Return the [X, Y] coordinate for the center point of the cell that contains the specified text.  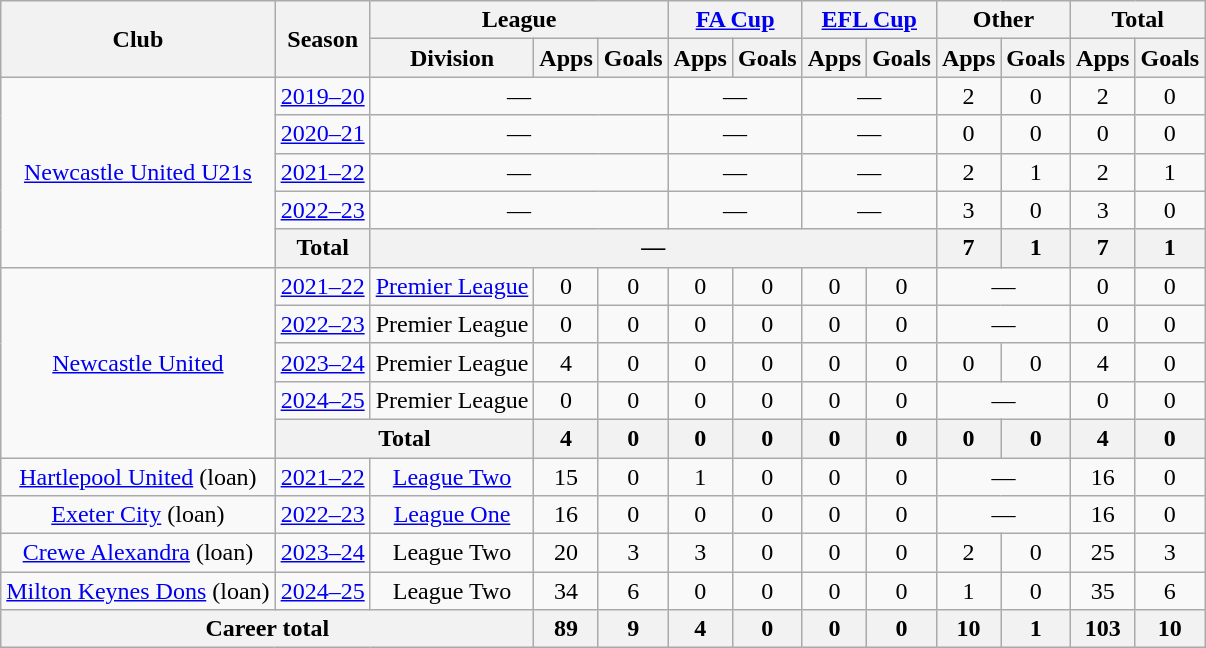
89 [566, 629]
20 [566, 553]
Club [138, 39]
EFL Cup [869, 20]
2020–21 [322, 134]
Career total [268, 629]
9 [633, 629]
Newcastle United [138, 362]
Hartlepool United (loan) [138, 477]
Milton Keynes Dons (loan) [138, 591]
15 [566, 477]
35 [1103, 591]
League [519, 20]
2019–20 [322, 96]
103 [1103, 629]
League One [452, 515]
Other [1003, 20]
Season [322, 39]
Exeter City (loan) [138, 515]
25 [1103, 553]
Division [452, 58]
34 [566, 591]
Newcastle United U21s [138, 172]
Crewe Alexandra (loan) [138, 553]
FA Cup [735, 20]
